Find where the given text appears and provide that cell's center as (x, y) coordinate. 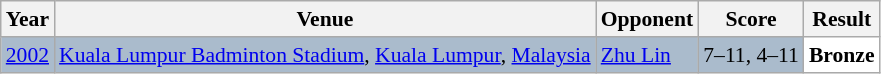
Zhu Lin (648, 55)
Year (28, 19)
2002 (28, 55)
Opponent (648, 19)
Score (751, 19)
Result (842, 19)
Venue (325, 19)
Kuala Lumpur Badminton Stadium, Kuala Lumpur, Malaysia (325, 55)
Bronze (842, 55)
7–11, 4–11 (751, 55)
